Pinpoint the cell where the given text exists, returning its [X, Y] midpoint coordinate. 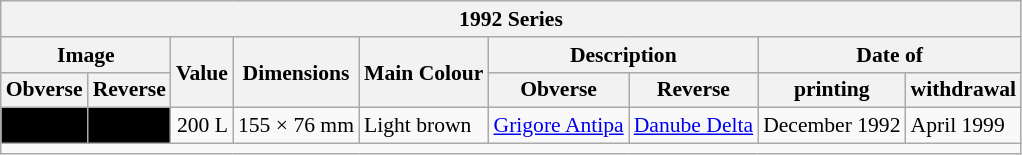
Light brown [424, 126]
Grigore Antipa [558, 126]
Value [202, 72]
Danube Delta [694, 126]
Main Colour [424, 72]
Image [86, 55]
155 × 76 mm [296, 126]
1992 Series [511, 19]
Dimensions [296, 72]
printing [832, 90]
April 1999 [964, 126]
December 1992 [832, 126]
200 L [202, 126]
Description [623, 55]
withdrawal [964, 90]
Date of [890, 55]
